Output the (X, Y) coordinate of the center of the cell containing the given text.  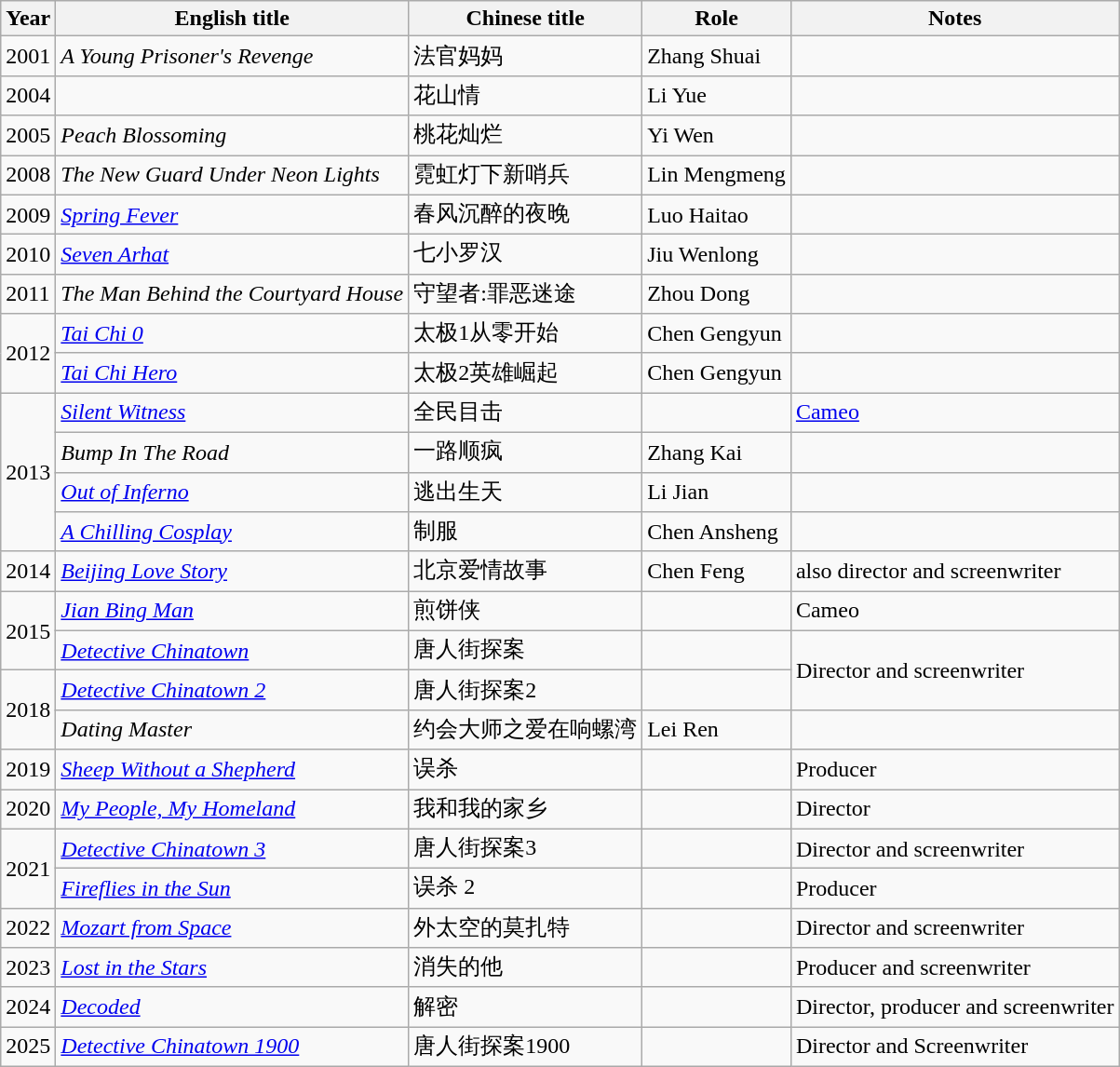
2021 (28, 868)
Detective Chinatown (233, 650)
误杀 (525, 769)
唐人街探案 (525, 650)
Fireflies in the Sun (233, 888)
Bump In The Road (233, 452)
Director, producer and screenwriter (955, 1007)
我和我的家乡 (525, 810)
2004 (28, 95)
太极2英雄崛起 (525, 372)
煎饼侠 (525, 611)
2011 (28, 294)
春风沉醉的夜晚 (525, 214)
Luo Haitao (717, 214)
Spring Fever (233, 214)
北京爱情故事 (525, 572)
Jian Bing Man (233, 611)
Lost in the Stars (233, 968)
霓虹灯下新哨兵 (525, 175)
2022 (28, 927)
Detective Chinatown 2 (233, 691)
Out of Inferno (233, 492)
Detective Chinatown 3 (233, 849)
English title (233, 19)
Li Jian (717, 492)
桃花灿烂 (525, 136)
2024 (28, 1007)
Jiu Wenlong (717, 255)
Decoded (233, 1007)
Chen Feng (717, 572)
2015 (28, 631)
唐人街探案3 (525, 849)
Silent Witness (233, 413)
Yi Wen (717, 136)
外太空的莫扎特 (525, 927)
七小罗汉 (525, 255)
守望者:罪恶迷途 (525, 294)
Mozart from Space (233, 927)
Peach Blossoming (233, 136)
A Young Prisoner's Revenge (233, 56)
解密 (525, 1007)
Detective Chinatown 1900 (233, 1047)
2009 (28, 214)
Seven Arhat (233, 255)
2025 (28, 1047)
约会大师之爱在响螺湾 (525, 730)
Notes (955, 19)
误杀 2 (525, 888)
2018 (28, 709)
2008 (28, 175)
2001 (28, 56)
Director (955, 810)
Chen Ansheng (717, 533)
Lin Mengmeng (717, 175)
Beijing Love Story (233, 572)
My People, My Homeland (233, 810)
制服 (525, 533)
2013 (28, 472)
Sheep Without a Shepherd (233, 769)
The New Guard Under Neon Lights (233, 175)
Zhang Shuai (717, 56)
Zhou Dong (717, 294)
法官妈妈 (525, 56)
全民目击 (525, 413)
2020 (28, 810)
A Chilling Cosplay (233, 533)
2010 (28, 255)
花山情 (525, 95)
Year (28, 19)
2019 (28, 769)
Tai Chi Hero (233, 372)
Producer and screenwriter (955, 968)
2014 (28, 572)
唐人街探案2 (525, 691)
消失的他 (525, 968)
唐人街探案1900 (525, 1047)
Zhang Kai (717, 452)
Dating Master (233, 730)
2005 (28, 136)
逃出生天 (525, 492)
also director and screenwriter (955, 572)
The Man Behind the Courtyard House (233, 294)
Lei Ren (717, 730)
Tai Chi 0 (233, 333)
2023 (28, 968)
Li Yue (717, 95)
Director and Screenwriter (955, 1047)
太极1从零开始 (525, 333)
一路顺疯 (525, 452)
Chinese title (525, 19)
Role (717, 19)
2012 (28, 354)
